Return the (X, Y) coordinate for the center point of the cell that contains the specified text.  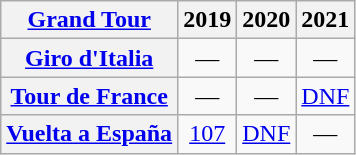
Giro d'Italia (90, 58)
Vuelta a España (90, 134)
Grand Tour (90, 20)
2021 (326, 20)
107 (208, 134)
2019 (208, 20)
Tour de France (90, 96)
2020 (266, 20)
